Output the (X, Y) coordinate of the center of the cell containing the given text.  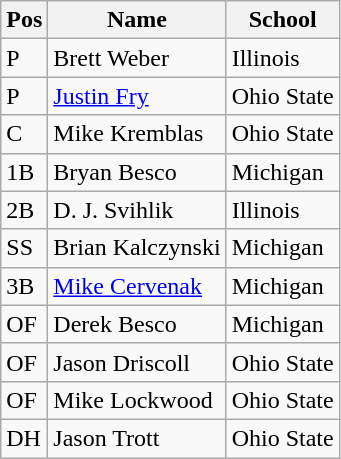
Mike Kremblas (137, 134)
Brett Weber (137, 58)
Justin Fry (137, 96)
Pos (24, 20)
1B (24, 172)
Bryan Besco (137, 172)
Jason Driscoll (137, 362)
Derek Besco (137, 324)
Name (137, 20)
Jason Trott (137, 438)
SS (24, 248)
C (24, 134)
Brian Kalczynski (137, 248)
Mike Lockwood (137, 400)
3B (24, 286)
DH (24, 438)
D. J. Svihlik (137, 210)
2B (24, 210)
School (282, 20)
Mike Cervenak (137, 286)
